From the cell containing the given text, extract its center point as (x, y) coordinate. 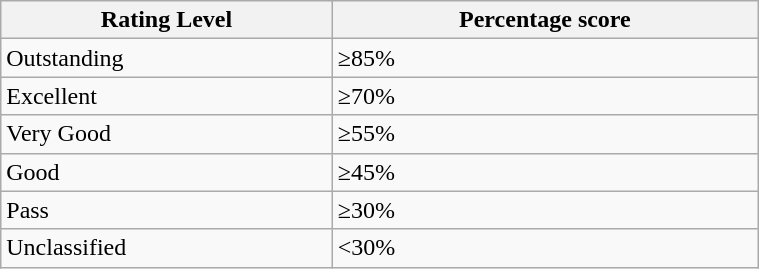
≥45% (544, 172)
Unclassified (166, 248)
≥85% (544, 58)
Good (166, 172)
Outstanding (166, 58)
≥55% (544, 134)
Pass (166, 210)
<30% (544, 248)
≥30% (544, 210)
Percentage score (544, 20)
Very Good (166, 134)
Excellent (166, 96)
≥70% (544, 96)
Rating Level (166, 20)
